Capture the cell that displays the provided text and extract its [X, Y] central coordinate. 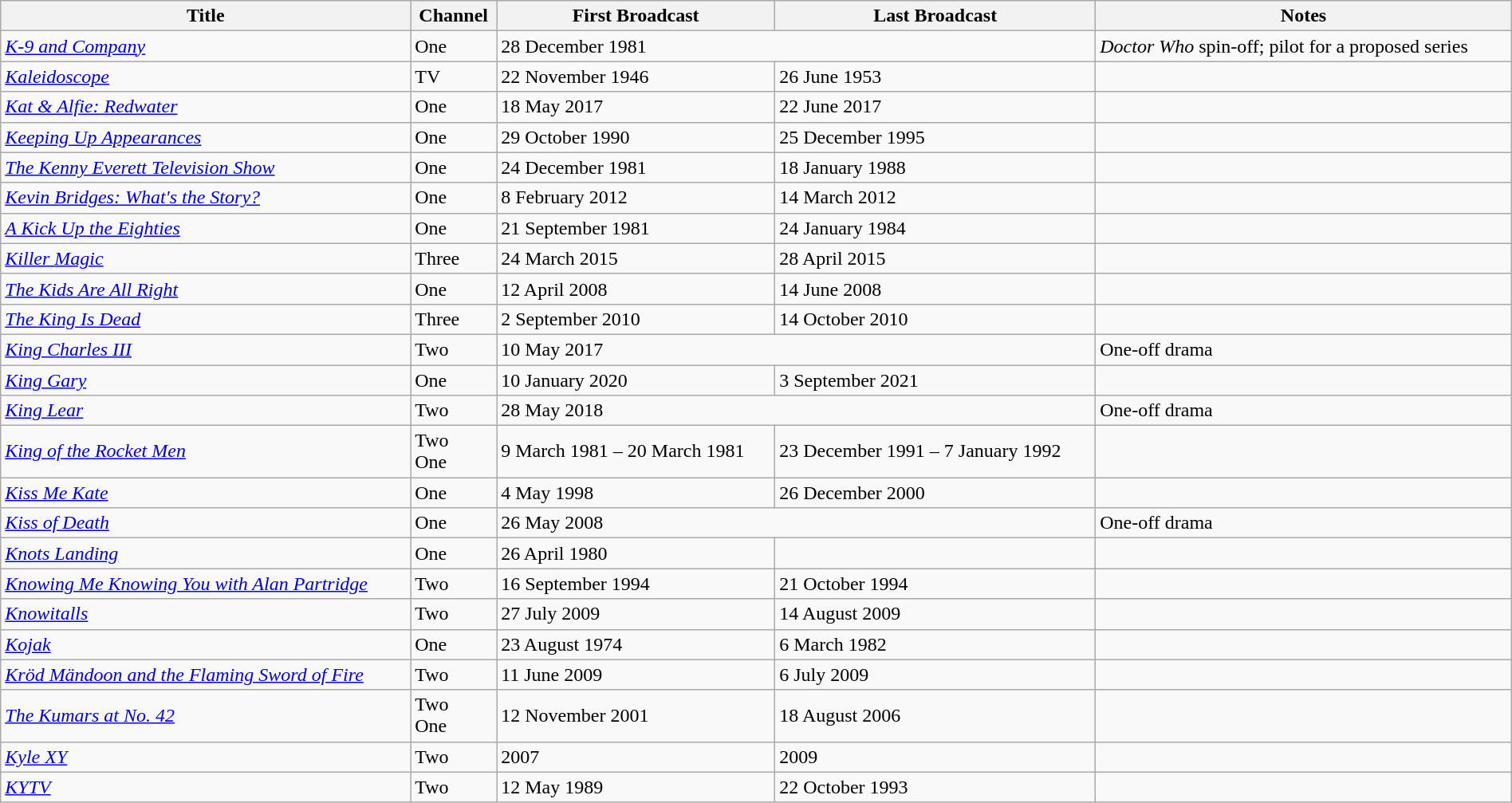
A Kick Up the Eighties [206, 228]
22 June 2017 [935, 107]
King of the Rocket Men [206, 451]
22 October 1993 [935, 787]
Last Broadcast [935, 16]
10 January 2020 [636, 380]
26 April 1980 [636, 553]
Kaleidoscope [206, 77]
6 July 2009 [935, 675]
KYTV [206, 787]
28 December 1981 [796, 46]
4 May 1998 [636, 493]
2007 [636, 757]
26 December 2000 [935, 493]
Channel [454, 16]
14 March 2012 [935, 198]
26 June 1953 [935, 77]
28 May 2018 [796, 411]
K-9 and Company [206, 46]
22 November 1946 [636, 77]
8 February 2012 [636, 198]
TV [454, 77]
Killer Magic [206, 258]
25 December 1995 [935, 137]
29 October 1990 [636, 137]
12 May 1989 [636, 787]
2009 [935, 757]
26 May 2008 [796, 523]
23 December 1991 – 7 January 1992 [935, 451]
Doctor Who spin-off; pilot for a proposed series [1304, 46]
12 November 2001 [636, 716]
11 June 2009 [636, 675]
24 March 2015 [636, 258]
Knowing Me Knowing You with Alan Partridge [206, 584]
Kevin Bridges: What's the Story? [206, 198]
Kyle XY [206, 757]
First Broadcast [636, 16]
12 April 2008 [636, 289]
27 July 2009 [636, 614]
The Kumars at No. 42 [206, 716]
King Charles III [206, 349]
King Lear [206, 411]
18 May 2017 [636, 107]
14 October 2010 [935, 319]
14 August 2009 [935, 614]
28 April 2015 [935, 258]
Title [206, 16]
The Kenny Everett Television Show [206, 167]
2 September 2010 [636, 319]
18 January 1988 [935, 167]
18 August 2006 [935, 716]
16 September 1994 [636, 584]
3 September 2021 [935, 380]
Kröd Mändoon and the Flaming Sword of Fire [206, 675]
Kojak [206, 644]
23 August 1974 [636, 644]
10 May 2017 [796, 349]
Kiss Me Kate [206, 493]
King Gary [206, 380]
Kiss of Death [206, 523]
The Kids Are All Right [206, 289]
Knowitalls [206, 614]
The King Is Dead [206, 319]
Keeping Up Appearances [206, 137]
14 June 2008 [935, 289]
Knots Landing [206, 553]
21 September 1981 [636, 228]
21 October 1994 [935, 584]
6 March 1982 [935, 644]
Notes [1304, 16]
24 December 1981 [636, 167]
9 March 1981 – 20 March 1981 [636, 451]
24 January 1984 [935, 228]
Kat & Alfie: Redwater [206, 107]
